Provide the (X, Y) coordinate of the cell's center where the given text is located.  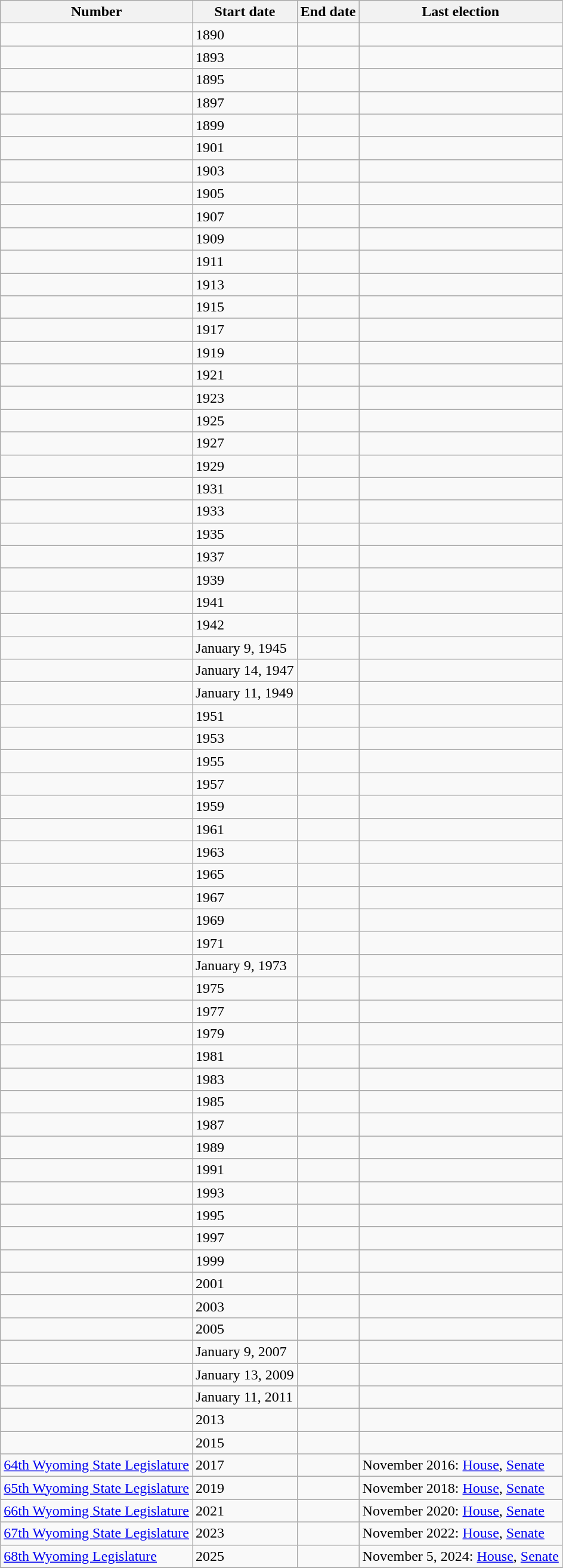
65th Wyoming State Legislature (97, 1488)
1942 (245, 625)
68th Wyoming Legislature (97, 1556)
November 5, 2024: House, Senate (460, 1556)
1890 (245, 35)
1997 (245, 1238)
January 9, 2007 (245, 1351)
1903 (245, 171)
1907 (245, 216)
1929 (245, 466)
1953 (245, 739)
2019 (245, 1488)
1987 (245, 1125)
1927 (245, 443)
November 2022: House, Senate (460, 1533)
1951 (245, 716)
1905 (245, 193)
1977 (245, 1011)
1935 (245, 534)
1915 (245, 307)
2021 (245, 1511)
1975 (245, 988)
1911 (245, 261)
2013 (245, 1420)
1941 (245, 602)
End date (328, 12)
1965 (245, 875)
1999 (245, 1261)
1909 (245, 239)
1931 (245, 489)
1961 (245, 829)
2015 (245, 1443)
1933 (245, 511)
1985 (245, 1102)
Number (97, 12)
1967 (245, 897)
1937 (245, 557)
1939 (245, 579)
1901 (245, 148)
January 11, 1949 (245, 693)
64th Wyoming State Legislature (97, 1465)
1991 (245, 1170)
1897 (245, 103)
1921 (245, 375)
1989 (245, 1147)
Last election (460, 12)
1971 (245, 943)
1899 (245, 125)
1913 (245, 285)
66th Wyoming State Legislature (97, 1511)
1963 (245, 852)
1895 (245, 80)
1993 (245, 1193)
2005 (245, 1329)
2001 (245, 1283)
2025 (245, 1556)
November 2018: House, Senate (460, 1488)
2003 (245, 1306)
1981 (245, 1057)
1959 (245, 807)
November 2016: House, Senate (460, 1465)
January 13, 2009 (245, 1374)
1983 (245, 1079)
1923 (245, 398)
67th Wyoming State Legislature (97, 1533)
November 2020: House, Senate (460, 1511)
January 11, 2011 (245, 1397)
January 14, 1947 (245, 671)
1919 (245, 353)
1979 (245, 1034)
2017 (245, 1465)
Start date (245, 12)
January 9, 1973 (245, 965)
1995 (245, 1215)
1893 (245, 57)
1917 (245, 330)
1955 (245, 761)
January 9, 1945 (245, 647)
1969 (245, 920)
1925 (245, 421)
1957 (245, 784)
2023 (245, 1533)
